Extract the [x, y] coordinate from the center of the cell holding the provided text.  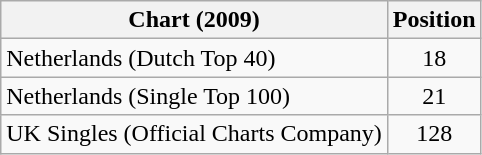
Position [434, 20]
Netherlands (Dutch Top 40) [194, 58]
18 [434, 58]
Chart (2009) [194, 20]
Netherlands (Single Top 100) [194, 96]
128 [434, 134]
21 [434, 96]
UK Singles (Official Charts Company) [194, 134]
